From the cell containing the given text, extract its center point as (X, Y) coordinate. 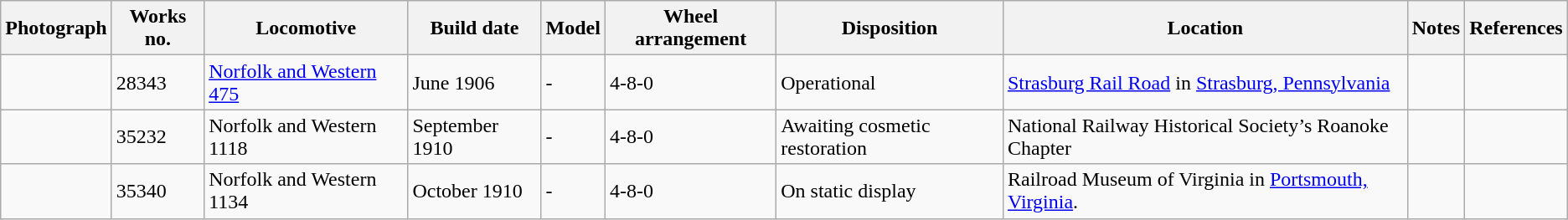
Photograph (56, 28)
35232 (157, 137)
Wheel arrangement (690, 28)
28343 (157, 82)
Model (573, 28)
Strasburg Rail Road in Strasburg, Pennsylvania (1204, 82)
September 1910 (474, 137)
Build date (474, 28)
October 1910 (474, 191)
Norfolk and Western 1134 (307, 191)
National Railway Historical Society’s Roanoke Chapter (1204, 137)
Disposition (890, 28)
Works no. (157, 28)
35340 (157, 191)
On static display (890, 191)
Operational (890, 82)
Locomotive (307, 28)
Railroad Museum of Virginia in Portsmouth, Virginia. (1204, 191)
Norfolk and Western 475 (307, 82)
Location (1204, 28)
References (1516, 28)
Notes (1436, 28)
June 1906 (474, 82)
Awaiting cosmetic restoration (890, 137)
Norfolk and Western 1118 (307, 137)
